Detect which cell encompasses the target text, then output its (x, y) center coordinate. 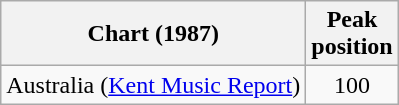
Australia (Kent Music Report) (154, 85)
100 (352, 85)
Peakposition (352, 34)
Chart (1987) (154, 34)
